Capture the cell that displays the provided text and extract its [X, Y] central coordinate. 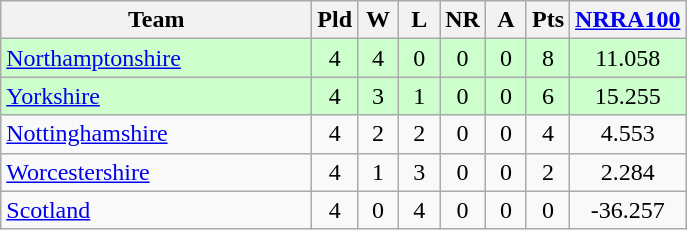
A [506, 20]
-36.257 [628, 210]
NRRA100 [628, 20]
6 [548, 96]
L [420, 20]
Team [156, 20]
Yorkshire [156, 96]
11.058 [628, 58]
8 [548, 58]
Pld [335, 20]
15.255 [628, 96]
Scotland [156, 210]
NR [463, 20]
Nottinghamshire [156, 134]
W [378, 20]
2.284 [628, 172]
Pts [548, 20]
4.553 [628, 134]
Northamptonshire [156, 58]
Worcestershire [156, 172]
